Determine the (X, Y) coordinate at the center of the cell enclosing the given text.  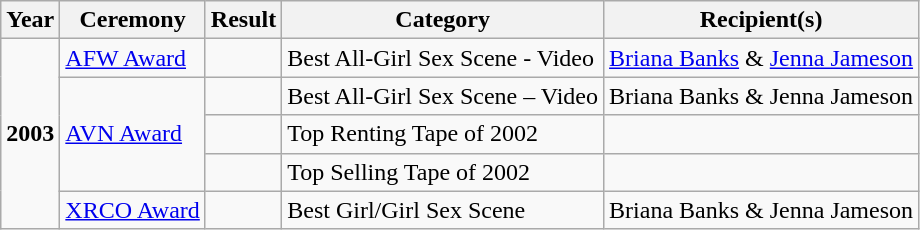
Best All-Girl Sex Scene - Video (443, 58)
Best All-Girl Sex Scene – Video (443, 96)
Top Selling Tape of 2002 (443, 172)
Ceremony (133, 20)
2003 (30, 134)
AFW Award (133, 58)
Result (243, 20)
Year (30, 20)
Top Renting Tape of 2002 (443, 134)
XRCO Award (133, 210)
Recipient(s) (762, 20)
Best Girl/Girl Sex Scene (443, 210)
AVN Award (133, 134)
Category (443, 20)
